For the text-containing cell, return its midpoint in [X, Y] coordinate format. 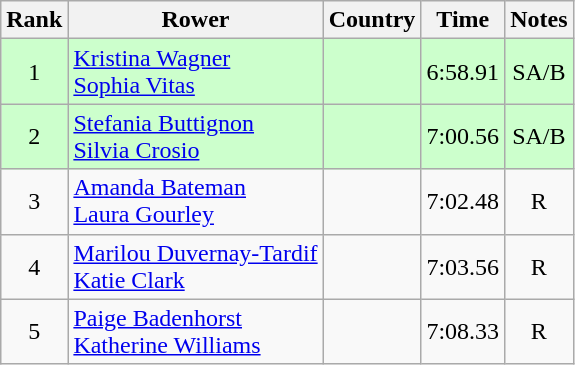
Time [463, 20]
3 [34, 202]
Amanda BatemanLaura Gourley [196, 202]
Rower [196, 20]
Paige BadenhorstKatherine Williams [196, 332]
7:03.56 [463, 266]
1 [34, 72]
Stefania ButtignonSilvia Crosio [196, 136]
2 [34, 136]
7:00.56 [463, 136]
4 [34, 266]
7:02.48 [463, 202]
Kristina WagnerSophia Vitas [196, 72]
6:58.91 [463, 72]
Country [372, 20]
Rank [34, 20]
7:08.33 [463, 332]
Notes [539, 20]
5 [34, 332]
Marilou Duvernay-TardifKatie Clark [196, 266]
